Provide the (X, Y) coordinate of the cell's center where the given text is located.  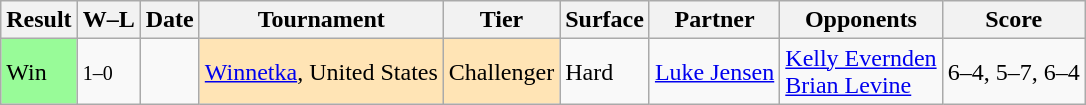
Tournament (321, 20)
Score (1014, 20)
Surface (605, 20)
1–0 (108, 72)
Result (39, 20)
Hard (605, 72)
Win (39, 72)
Tier (501, 20)
Luke Jensen (714, 72)
Kelly Evernden Brian Levine (861, 72)
Winnetka, United States (321, 72)
W–L (108, 20)
Partner (714, 20)
6–4, 5–7, 6–4 (1014, 72)
Challenger (501, 72)
Opponents (861, 20)
Date (170, 20)
